Detect which cell encompasses the target text, then output its (x, y) center coordinate. 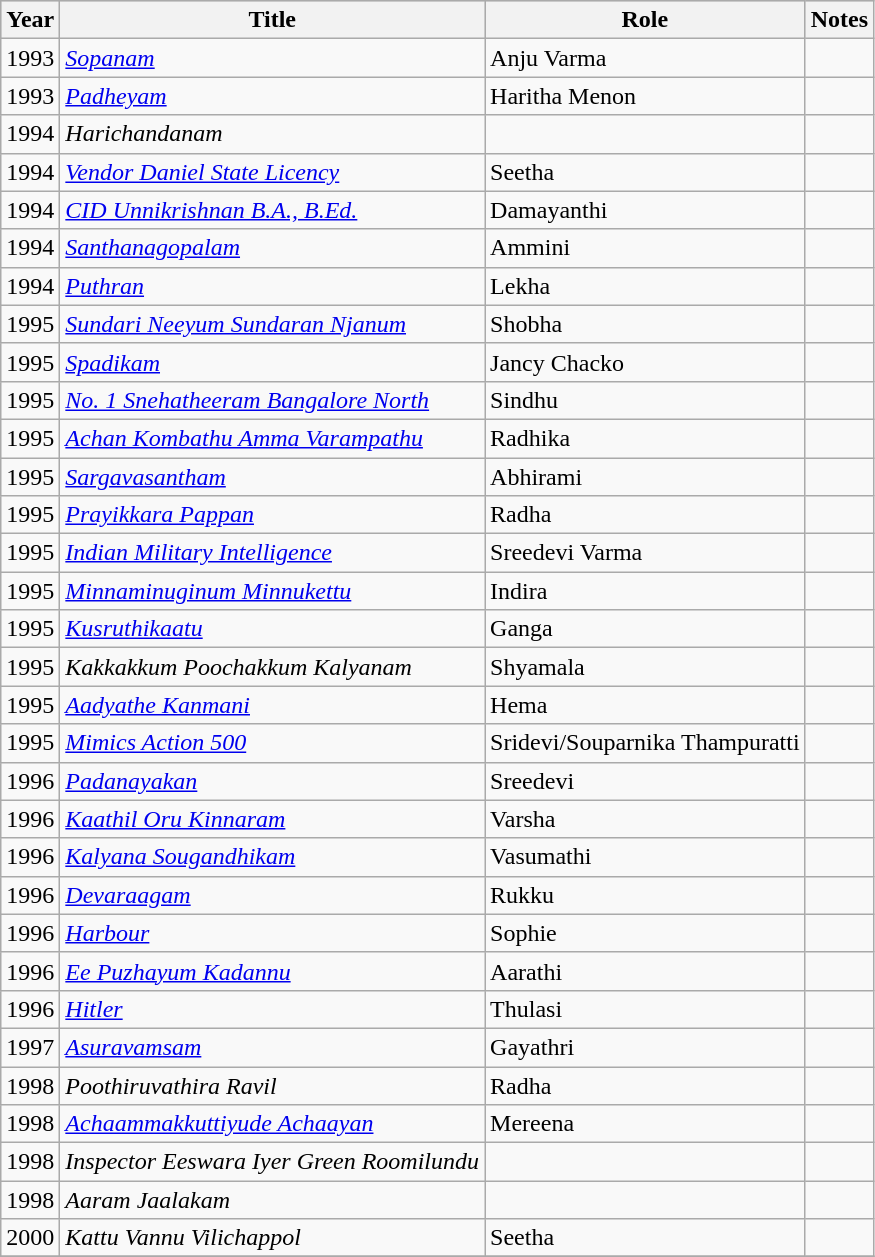
Thulasi (646, 1009)
Vendor Daniel State Licency (272, 172)
Asuravamsam (272, 1047)
Devaraagam (272, 895)
Varsha (646, 819)
Kakkakkum Poochakkum Kalyanam (272, 667)
Aaram Jaalakam (272, 1200)
Sundari Neeyum Sundaran Njanum (272, 324)
Sreedevi Varma (646, 553)
Ammini (646, 248)
Anju Varma (646, 58)
Aadyathe Kanmani (272, 705)
Spadikam (272, 362)
Title (272, 20)
Achan Kombathu Amma Varampathu (272, 438)
Sopanam (272, 58)
1997 (30, 1047)
Poothiruvathira Ravil (272, 1085)
Kaathil Oru Kinnaram (272, 819)
CID Unnikrishnan B.A., B.Ed. (272, 210)
Lekha (646, 286)
Sindhu (646, 400)
Sargavasantham (272, 477)
Santhanagopalam (272, 248)
Achaammakkuttiyude Achaayan (272, 1124)
No. 1 Snehatheeram Bangalore North (272, 400)
Indira (646, 591)
Role (646, 20)
Kusruthikaatu (272, 629)
Gayathri (646, 1047)
Ee Puzhayum Kadannu (272, 971)
Harbour (272, 933)
Ganga (646, 629)
Jancy Chacko (646, 362)
Inspector Eeswara Iyer Green Roomilundu (272, 1162)
Prayikkara Pappan (272, 515)
Kalyana Sougandhikam (272, 857)
2000 (30, 1238)
Rukku (646, 895)
Aarathi (646, 971)
Hema (646, 705)
Shobha (646, 324)
Indian Military Intelligence (272, 553)
Sreedevi (646, 781)
Sophie (646, 933)
Year (30, 20)
Minnaminuginum Minnukettu (272, 591)
Shyamala (646, 667)
Abhirami (646, 477)
Notes (839, 20)
Vasumathi (646, 857)
Padanayakan (272, 781)
Damayanthi (646, 210)
Mereena (646, 1124)
Harichandanam (272, 134)
Kattu Vannu Vilichappol (272, 1238)
Sridevi/Souparnika Thampuratti (646, 743)
Mimics Action 500 (272, 743)
Radhika (646, 438)
Haritha Menon (646, 96)
Padheyam (272, 96)
Puthran (272, 286)
Hitler (272, 1009)
